Locate the cell with the specified text and output its [x, y] center coordinate. 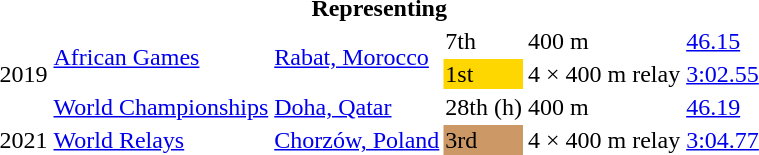
Chorzów, Poland [357, 140]
Doha, Qatar [357, 107]
7th [484, 41]
28th (h) [484, 107]
African Games [161, 58]
World Relays [161, 140]
Rabat, Morocco [357, 58]
1st [484, 74]
World Championships [161, 107]
3rd [484, 140]
